Return (X, Y) of the center of cell containing provided text 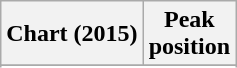
Peakposition (189, 34)
Chart (2015) (72, 34)
